Return the (x, y) coordinate for the center point of the cell that contains the specified text.  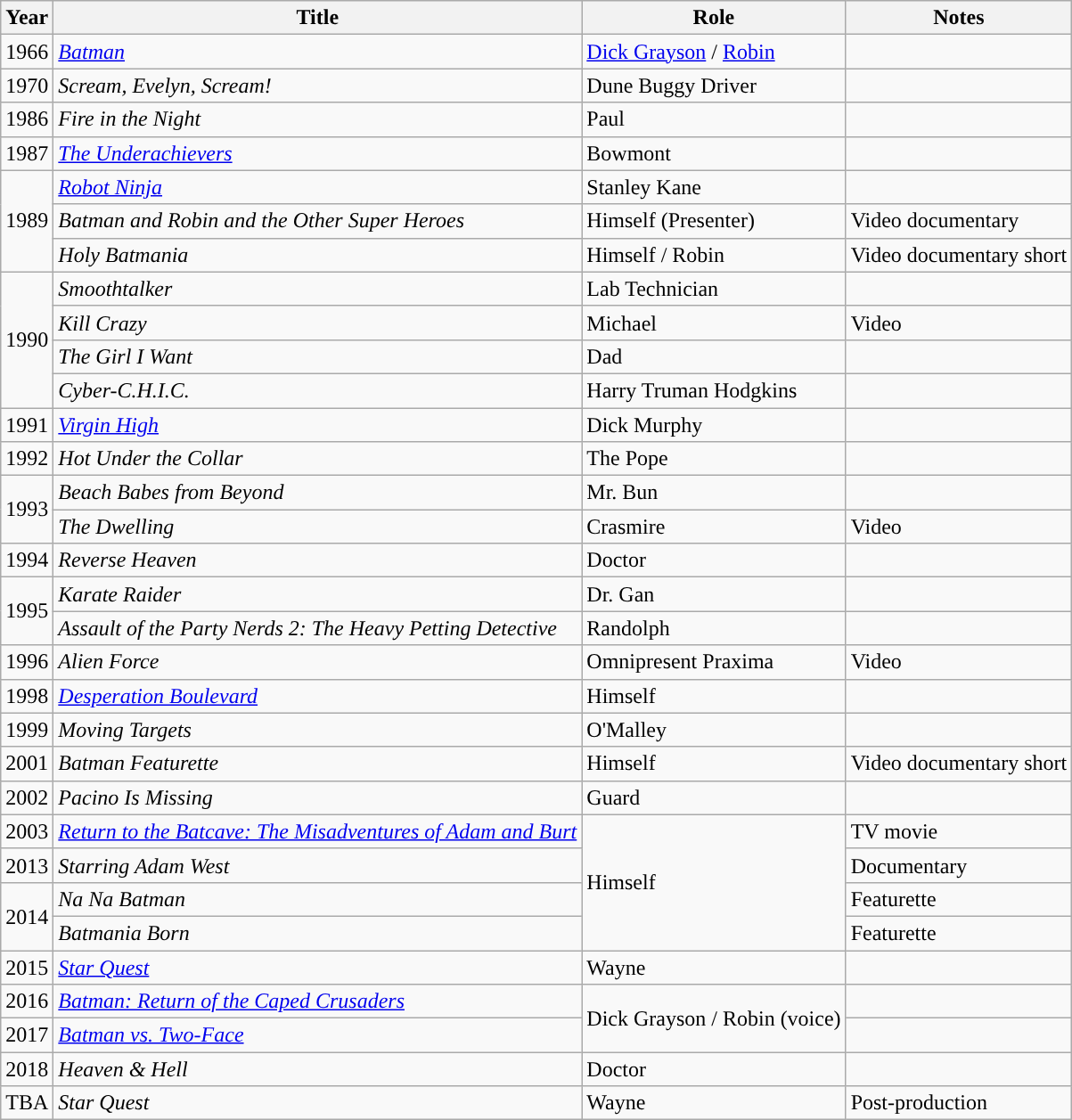
1995 (27, 611)
Himself (Presenter) (714, 221)
2018 (27, 1069)
Batman vs. Two-Face (317, 1035)
Video documentary (959, 221)
Harry Truman Hodgkins (714, 390)
Heaven & Hell (317, 1069)
Crasmire (714, 527)
Batman and Robin and the Other Super Heroes (317, 221)
2014 (27, 916)
1989 (27, 221)
1993 (27, 510)
Alien Force (317, 662)
2001 (27, 764)
2013 (27, 865)
1966 (27, 52)
Beach Babes from Beyond (317, 493)
2017 (27, 1035)
Starring Adam West (317, 865)
Documentary (959, 865)
Karate Raider (317, 594)
O'Malley (714, 730)
Batmania Born (317, 933)
Reverse Heaven (317, 560)
Batman Featurette (317, 764)
Moving Targets (317, 730)
Mr. Bun (714, 493)
Stanley Kane (714, 187)
1991 (27, 425)
Batman (317, 52)
1992 (27, 459)
Year (27, 18)
2016 (27, 1001)
Paul (714, 119)
Smoothtalker (317, 289)
Robot Ninja (317, 187)
1996 (27, 662)
Guard (714, 797)
Role (714, 18)
1987 (27, 153)
Dick Grayson / Robin (voice) (714, 1018)
The Girl I Want (317, 356)
Omnipresent Praxima (714, 662)
TV movie (959, 831)
Fire in the Night (317, 119)
Notes (959, 18)
Kill Crazy (317, 323)
Michael (714, 323)
Post-production (959, 1103)
Desperation Boulevard (317, 696)
Assault of the Party Nerds 2: The Heavy Petting Detective (317, 628)
Dad (714, 356)
The Dwelling (317, 527)
Title (317, 18)
1986 (27, 119)
Dr. Gan (714, 594)
2002 (27, 797)
1990 (27, 339)
2015 (27, 967)
Batman: Return of the Caped Crusaders (317, 1001)
Hot Under the Collar (317, 459)
Return to the Batcave: The Misadventures of Adam and Burt (317, 831)
Pacino Is Missing (317, 797)
TBA (27, 1103)
The Pope (714, 459)
1998 (27, 696)
2003 (27, 831)
Na Na Batman (317, 899)
Holy Batmania (317, 255)
Lab Technician (714, 289)
Randolph (714, 628)
1970 (27, 86)
Bowmont (714, 153)
Dune Buggy Driver (714, 86)
Cyber-C.H.I.C. (317, 390)
Scream, Evelyn, Scream! (317, 86)
1994 (27, 560)
1999 (27, 730)
Virgin High (317, 425)
Dick Grayson / Robin (714, 52)
Himself / Robin (714, 255)
The Underachievers (317, 153)
Dick Murphy (714, 425)
